Return the (x, y) coordinate for the center point of the cell that contains the specified text.  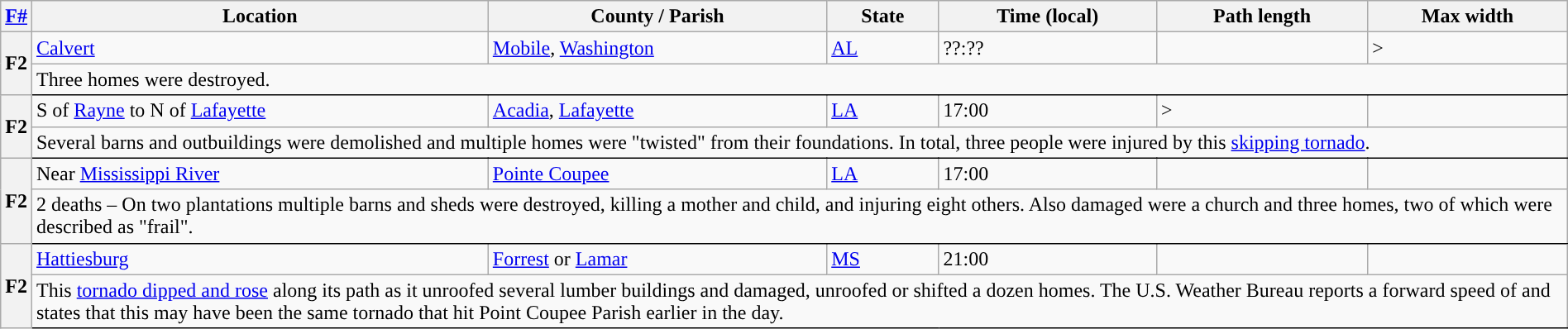
F# (17, 17)
AL (883, 48)
Calvert (260, 48)
Near Mississippi River (260, 174)
Time (local) (1048, 17)
State (883, 17)
County / Parish (657, 17)
Path length (1262, 17)
Max width (1468, 17)
Hattiesburg (260, 259)
21:00 (1048, 259)
S of Rayne to N of Lafayette (260, 111)
Location (260, 17)
??:?? (1048, 48)
Acadia, Lafayette (657, 111)
Pointe Coupee (657, 174)
Forrest or Lamar (657, 259)
MS (883, 259)
Mobile, Washington (657, 48)
Three homes were destroyed. (799, 79)
